Find where the given text appears and provide that cell's center as [x, y] coordinate. 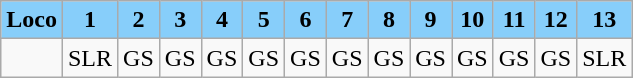
Loco [32, 20]
1 [90, 20]
8 [389, 20]
3 [180, 20]
4 [222, 20]
7 [347, 20]
5 [264, 20]
12 [556, 20]
10 [473, 20]
9 [431, 20]
11 [514, 20]
6 [306, 20]
13 [604, 20]
2 [139, 20]
